Capture the cell that displays the provided text and extract its (X, Y) central coordinate. 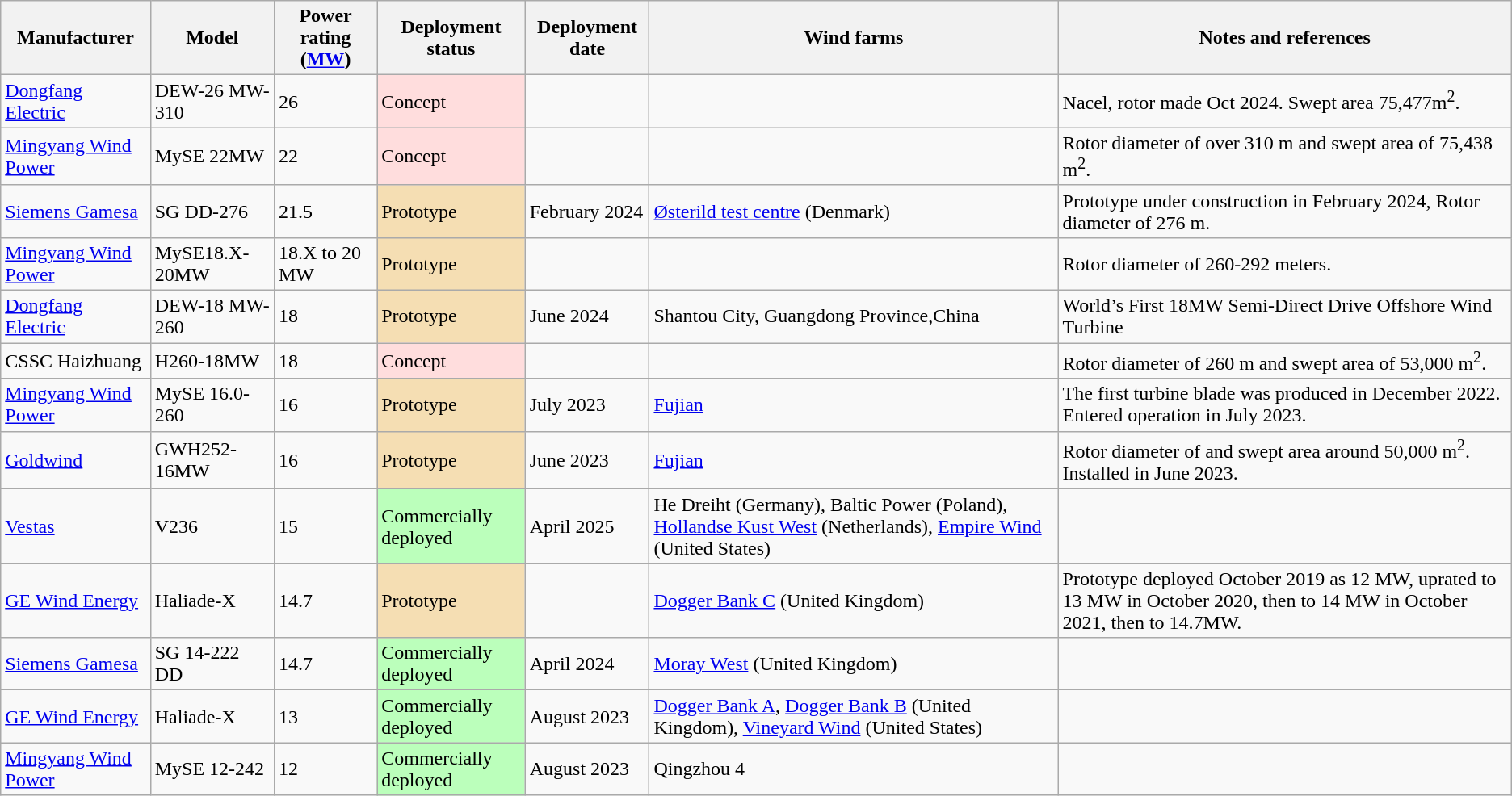
SG DD-276 (212, 212)
MySE18.X-20MW (212, 263)
Goldwind (76, 460)
Deployment date (587, 38)
February 2024 (587, 212)
DEW-18 MW-260 (212, 316)
Moray West (United Kingdom) (854, 664)
Prototype under construction in February 2024, Rotor diameter of 276 m. (1284, 212)
H260-18MW (212, 362)
April 2025 (587, 526)
Rotor diameter of 260 m and swept area of 53,000 m2. (1284, 362)
June 2024 (587, 316)
Østerild test centre (Denmark) (854, 212)
15 (325, 526)
26 (325, 102)
V236 (212, 526)
Shantou City, Guangdong Province,China (854, 316)
April 2024 (587, 664)
Vestas (76, 526)
CSSC Haizhuang (76, 362)
DEW-26 MW-310 (212, 102)
World’s First 18MW Semi-Direct Drive Offshore Wind Turbine (1284, 316)
GWH252-16MW (212, 460)
Dogger Bank A, Dogger Bank B (United Kingdom), Vineyard Wind (United States) (854, 717)
13 (325, 717)
Dogger Bank C (United Kingdom) (854, 601)
Nacel, rotor made Oct 2024. Swept area 75,477m2. (1284, 102)
Manufacturer (76, 38)
Rotor diameter of and swept area around 50,000 m2. Installed in June 2023. (1284, 460)
MySE 22MW (212, 157)
Prototype deployed October 2019 as 12 MW, uprated to 13 MW in October 2020, then to 14 MW in October 2021, then to 14.7MW. (1284, 601)
18.X to 20 MW (325, 263)
MySE 12-242 (212, 769)
Qingzhou 4 (854, 769)
Model (212, 38)
Notes and references (1284, 38)
He Dreiht (Germany), Baltic Power (Poland), Hollandse Kust West (Netherlands), Empire Wind (United States) (854, 526)
12 (325, 769)
Deployment status (451, 38)
MySE 16.0-260 (212, 405)
The first turbine blade was produced in December 2022. Entered operation in July 2023. (1284, 405)
Rotor diameter of 260-292 meters. (1284, 263)
July 2023 (587, 405)
SG 14-222 DD (212, 664)
22 (325, 157)
Power rating (MW) (325, 38)
21.5 (325, 212)
Wind farms (854, 38)
June 2023 (587, 460)
Rotor diameter of over 310 m and swept area of 75,438 m2. (1284, 157)
